Pinpoint the cell where the given text exists, returning its (X, Y) midpoint coordinate. 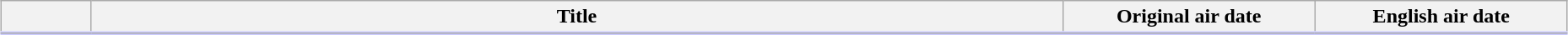
English air date (1441, 17)
Original air date (1188, 17)
Title (577, 17)
